Search for the cell housing the specified text and yield its [x, y] center coordinate. 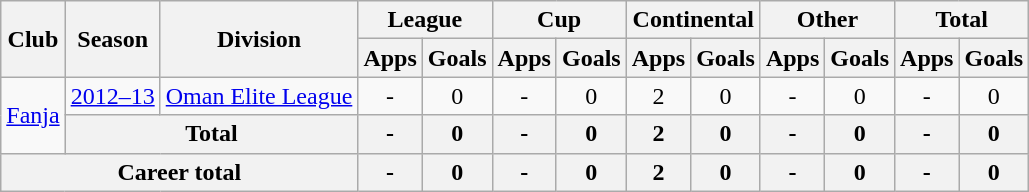
Career total [180, 172]
Continental [693, 20]
Fanja [33, 115]
Club [33, 39]
Cup [559, 20]
Division [259, 39]
Season [112, 39]
2012–13 [112, 96]
League [425, 20]
Oman Elite League [259, 96]
Other [827, 20]
